Provide the (X, Y) coordinate of the cell's center where the given text is located.  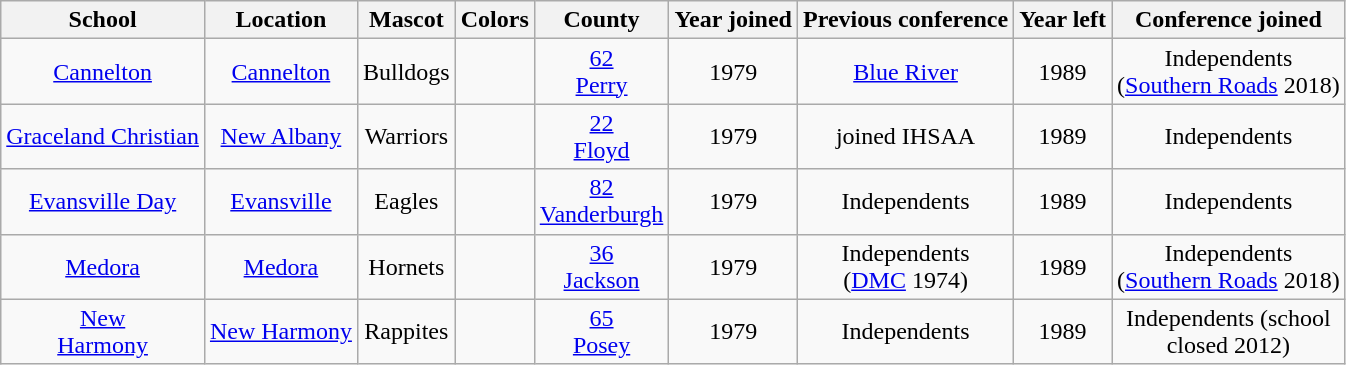
Mascot (406, 20)
Previous conference (905, 20)
Colors (494, 20)
62 Perry (602, 72)
Blue River (905, 72)
Evansville Day (103, 202)
Conference joined (1229, 20)
Eagles (406, 202)
Hornets (406, 266)
joined IHSAA (905, 136)
22 Floyd (602, 136)
Graceland Christian (103, 136)
65 Posey (602, 332)
County (602, 20)
Warriors (406, 136)
Evansville (280, 202)
Independents (schoolclosed 2012) (1229, 332)
82 Vanderburgh (602, 202)
Independents(DMC 1974) (905, 266)
36 Jackson (602, 266)
Year joined (734, 20)
Year left (1063, 20)
Bulldogs (406, 72)
New Albany (280, 136)
Location (280, 20)
School (103, 20)
Rappites (406, 332)
